Scan for the cell matching the given text and deliver its (x, y) coordinate at center. 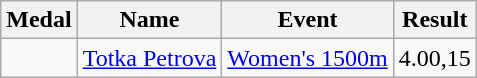
Totka Petrova (150, 58)
Event (308, 20)
Name (150, 20)
Women's 1500m (308, 58)
Result (434, 20)
4.00,15 (434, 58)
Medal (39, 20)
